Locate the cell with the specified text and output its [X, Y] center coordinate. 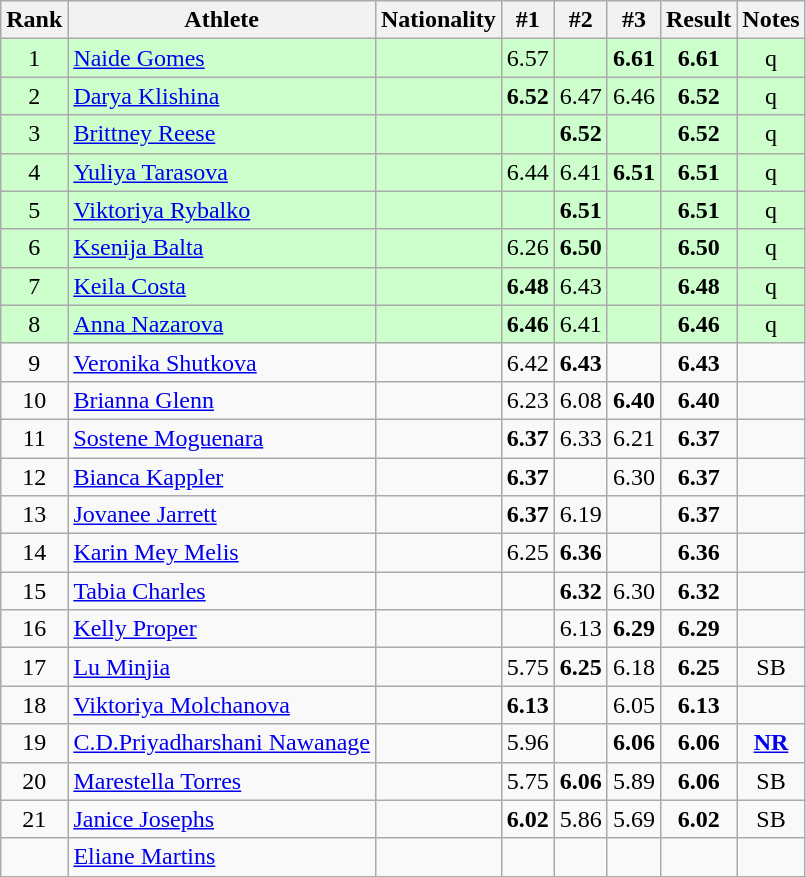
NR [771, 743]
Karin Mey Melis [222, 553]
Yuliya Tarasova [222, 172]
2 [34, 96]
Sostene Moguenara [222, 438]
14 [34, 553]
Jovanee Jarrett [222, 515]
#1 [528, 20]
C.D.Priyadharshani Nawanage [222, 743]
8 [34, 324]
4 [34, 172]
6.23 [528, 400]
Naide Gomes [222, 58]
6.18 [634, 667]
5 [34, 210]
Anna Nazarova [222, 324]
Viktoriya Molchanova [222, 705]
6.19 [580, 515]
5.96 [528, 743]
Lu Minjia [222, 667]
6.21 [634, 438]
16 [34, 629]
Notes [771, 20]
6.05 [634, 705]
Darya Klishina [222, 96]
6.08 [580, 400]
6.26 [528, 248]
6.57 [528, 58]
Veronika Shutkova [222, 362]
Result [698, 20]
Janice Josephs [222, 819]
9 [34, 362]
Bianca Kappler [222, 477]
6.47 [580, 96]
#2 [580, 20]
6 [34, 248]
Athlete [222, 20]
11 [34, 438]
Brittney Reese [222, 134]
12 [34, 477]
Viktoriya Rybalko [222, 210]
Eliane Martins [222, 857]
6.42 [528, 362]
21 [34, 819]
#3 [634, 20]
5.86 [580, 819]
10 [34, 400]
18 [34, 705]
Brianna Glenn [222, 400]
Nationality [438, 20]
5.89 [634, 781]
5.69 [634, 819]
6.33 [580, 438]
20 [34, 781]
19 [34, 743]
Kelly Proper [222, 629]
Ksenija Balta [222, 248]
1 [34, 58]
17 [34, 667]
Rank [34, 20]
7 [34, 286]
3 [34, 134]
15 [34, 591]
13 [34, 515]
Keila Costa [222, 286]
Tabia Charles [222, 591]
6.44 [528, 172]
Marestella Torres [222, 781]
